Return the [x, y] coordinate for the center point of the cell that contains the specified text.  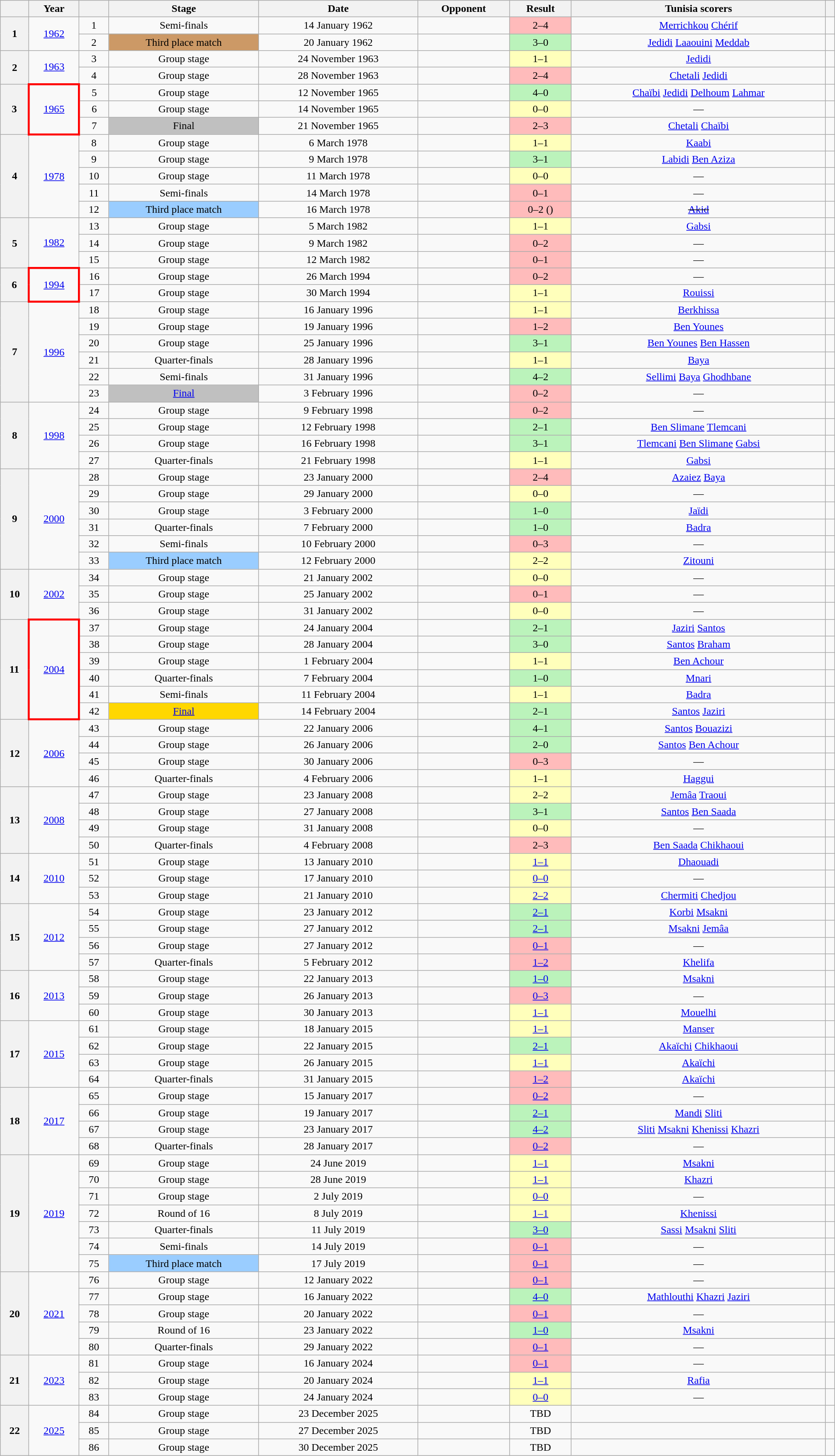
44 [94, 745]
14 February 2004 [338, 711]
22 January 2013 [338, 979]
Santos Jaziri [698, 711]
71 [94, 1196]
2004 [54, 669]
Date [338, 9]
2025 [54, 1430]
30 [94, 511]
29 January 2022 [338, 1347]
31 January 2008 [338, 828]
19 January 2017 [338, 1113]
25 [94, 427]
Ben Achour [698, 661]
Ben Slimane Tlemcani [698, 427]
Akid [698, 209]
Mnari [698, 678]
17 January 2010 [338, 878]
Ben Younes Ben Hassen [698, 343]
64 [94, 1079]
22 January 2006 [338, 728]
Chermiti Chedjou [698, 895]
23 January 2017 [338, 1129]
1982 [54, 243]
72 [94, 1213]
2023 [54, 1380]
40 [94, 678]
16 March 1978 [338, 209]
Ben Younes [698, 326]
24 November 1963 [338, 59]
Merrichkou Chérif [698, 26]
74 [94, 1246]
Khazri [698, 1179]
Tlemcani Ben Slimane Gabsi [698, 444]
73 [94, 1230]
26 January 2013 [338, 996]
30 January 2013 [338, 1012]
15 January 2017 [338, 1096]
Akaïchi Chikhaoui [698, 1046]
26 January 2015 [338, 1063]
14 January 1962 [338, 26]
Jaïdi [698, 511]
2012 [54, 937]
Ben Saada Chikhaoui [698, 845]
Sliti Msakni Khenissi Khazri [698, 1129]
59 [94, 996]
Sellimi Baya Ghodhbane [698, 377]
62 [94, 1046]
11 March 1978 [338, 176]
20 January 1962 [338, 42]
11 July 2019 [338, 1230]
3 February 1996 [338, 393]
2–0 [540, 745]
Khelifa [698, 962]
48 [94, 811]
68 [94, 1146]
60 [94, 1012]
26 March 1994 [338, 276]
85 [94, 1430]
16 February 1998 [338, 444]
28 [94, 477]
23 [94, 393]
46 [94, 778]
56 [94, 945]
Chetali Jedidi [698, 75]
2021 [54, 1313]
28 November 1963 [338, 75]
8 July 2019 [338, 1213]
2019 [54, 1213]
27 January 2008 [338, 811]
29 January 2000 [338, 494]
14 November 1965 [338, 109]
Santos Ben Achour [698, 745]
0–2 () [540, 209]
Mouelhi [698, 1012]
3 February 2000 [338, 511]
Jemâa Traoui [698, 795]
81 [94, 1363]
76 [94, 1280]
Mandi Sliti [698, 1113]
2006 [54, 753]
5 March 1982 [338, 226]
24 January 2024 [338, 1397]
37 [94, 627]
36 [94, 611]
1962 [54, 34]
16 January 1996 [338, 310]
24 January 2004 [338, 627]
2 July 2019 [338, 1196]
52 [94, 878]
67 [94, 1129]
53 [94, 895]
Haggui [698, 778]
23 December 2025 [338, 1414]
21 January 2010 [338, 895]
7 February 2000 [338, 527]
2008 [54, 820]
86 [94, 1447]
24 June 2019 [338, 1163]
26 January 2006 [338, 745]
22 January 2015 [338, 1046]
29 [94, 494]
21 January 2002 [338, 578]
61 [94, 1029]
2013 [54, 996]
Opponent [463, 9]
4–1 [540, 728]
Kaabi [698, 142]
Jedidi Laaouini Meddab [698, 42]
1 February 2004 [338, 661]
28 June 2019 [338, 1179]
14 July 2019 [338, 1246]
13 January 2010 [338, 862]
5 February 2012 [338, 962]
32 [94, 544]
45 [94, 761]
Khenissi [698, 1213]
49 [94, 828]
Santos Ben Saada [698, 811]
2017 [54, 1121]
9 March 1978 [338, 159]
Tunisia scorers [698, 9]
Rouissi [698, 293]
30 March 1994 [338, 293]
Jedidi [698, 59]
1978 [54, 176]
Zitouni [698, 561]
58 [94, 979]
11 February 2004 [338, 694]
Chetali Chaïbi [698, 126]
51 [94, 862]
28 January 1996 [338, 360]
2010 [54, 878]
20 January 2024 [338, 1380]
Manser [698, 1029]
Baya [698, 360]
82 [94, 1380]
31 January 2015 [338, 1079]
Dhaouadi [698, 862]
28 January 2017 [338, 1146]
31 [94, 527]
80 [94, 1347]
9 February 1998 [338, 410]
1965 [54, 109]
50 [94, 845]
Sassi Msakni Sliti [698, 1230]
66 [94, 1113]
83 [94, 1397]
2002 [54, 594]
2000 [54, 519]
41 [94, 694]
1994 [54, 285]
21 November 1965 [338, 126]
54 [94, 912]
34 [94, 578]
42 [94, 711]
12 February 1998 [338, 427]
25 January 2002 [338, 594]
1963 [54, 67]
28 January 2004 [338, 644]
18 January 2015 [338, 1029]
27 [94, 460]
19 January 1996 [338, 326]
17 July 2019 [338, 1263]
7 February 2004 [338, 678]
43 [94, 728]
Santos Braham [698, 644]
84 [94, 1414]
Result [540, 9]
Stage [184, 9]
25 January 1996 [338, 343]
16 January 2022 [338, 1297]
63 [94, 1063]
47 [94, 795]
Year [54, 9]
30 December 2025 [338, 1447]
9 March 1982 [338, 243]
23 January 2000 [338, 477]
Berkhissa [698, 310]
21 February 1998 [338, 460]
77 [94, 1297]
75 [94, 1263]
70 [94, 1179]
Rafia [698, 1380]
2015 [54, 1054]
55 [94, 929]
14 March 1978 [338, 193]
65 [94, 1096]
Chaïbi Jedidi Delhoum Lahmar [698, 92]
4 February 2006 [338, 778]
31 January 1996 [338, 377]
16 January 2024 [338, 1363]
Mathlouthi Khazri Jaziri [698, 1297]
39 [94, 661]
31 January 2002 [338, 611]
33 [94, 561]
1998 [54, 435]
69 [94, 1163]
27 December 2025 [338, 1430]
Labidi Ben Aziza [698, 159]
57 [94, 962]
26 [94, 444]
23 January 2022 [338, 1330]
38 [94, 644]
12 January 2022 [338, 1280]
30 January 2006 [338, 761]
12 February 2000 [338, 561]
78 [94, 1313]
23 January 2012 [338, 912]
10 February 2000 [338, 544]
Korbi Msakni [698, 912]
Jaziri Santos [698, 627]
1996 [54, 352]
12 November 1965 [338, 92]
35 [94, 594]
23 January 2008 [338, 795]
20 January 2022 [338, 1313]
Msakni Jemâa [698, 929]
12 March 1982 [338, 259]
24 [94, 410]
4 February 2008 [338, 845]
Azaiez Baya [698, 477]
79 [94, 1330]
6 March 1978 [338, 142]
Santos Bouazizi [698, 728]
